Return (X, Y) of the center of cell containing provided text 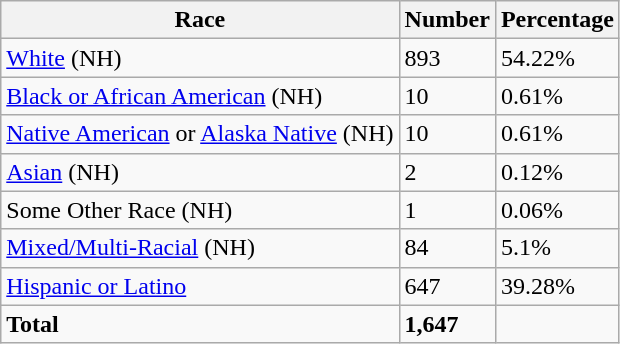
Native American or Alaska Native (NH) (200, 134)
Number (447, 20)
54.22% (557, 58)
Some Other Race (NH) (200, 210)
39.28% (557, 286)
Total (200, 324)
Mixed/Multi-Racial (NH) (200, 248)
1,647 (447, 324)
0.06% (557, 210)
893 (447, 58)
Hispanic or Latino (200, 286)
Race (200, 20)
Percentage (557, 20)
0.12% (557, 172)
1 (447, 210)
Asian (NH) (200, 172)
647 (447, 286)
84 (447, 248)
5.1% (557, 248)
Black or African American (NH) (200, 96)
White (NH) (200, 58)
2 (447, 172)
